From the cell containing the given text, extract its center point as [x, y] coordinate. 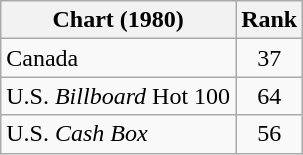
Canada [118, 58]
64 [270, 96]
Chart (1980) [118, 20]
56 [270, 134]
37 [270, 58]
U.S. Cash Box [118, 134]
U.S. Billboard Hot 100 [118, 96]
Rank [270, 20]
